Detect which cell encompasses the target text, then output its [X, Y] center coordinate. 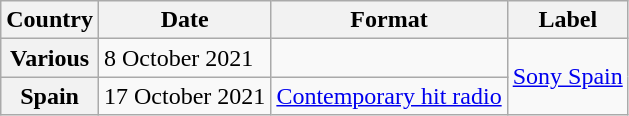
Spain [50, 96]
Sony Spain [568, 77]
17 October 2021 [184, 96]
Country [50, 20]
Format [389, 20]
Date [184, 20]
Various [50, 58]
Label [568, 20]
8 October 2021 [184, 58]
Contemporary hit radio [389, 96]
